Pinpoint the cell where the given text exists, returning its (x, y) midpoint coordinate. 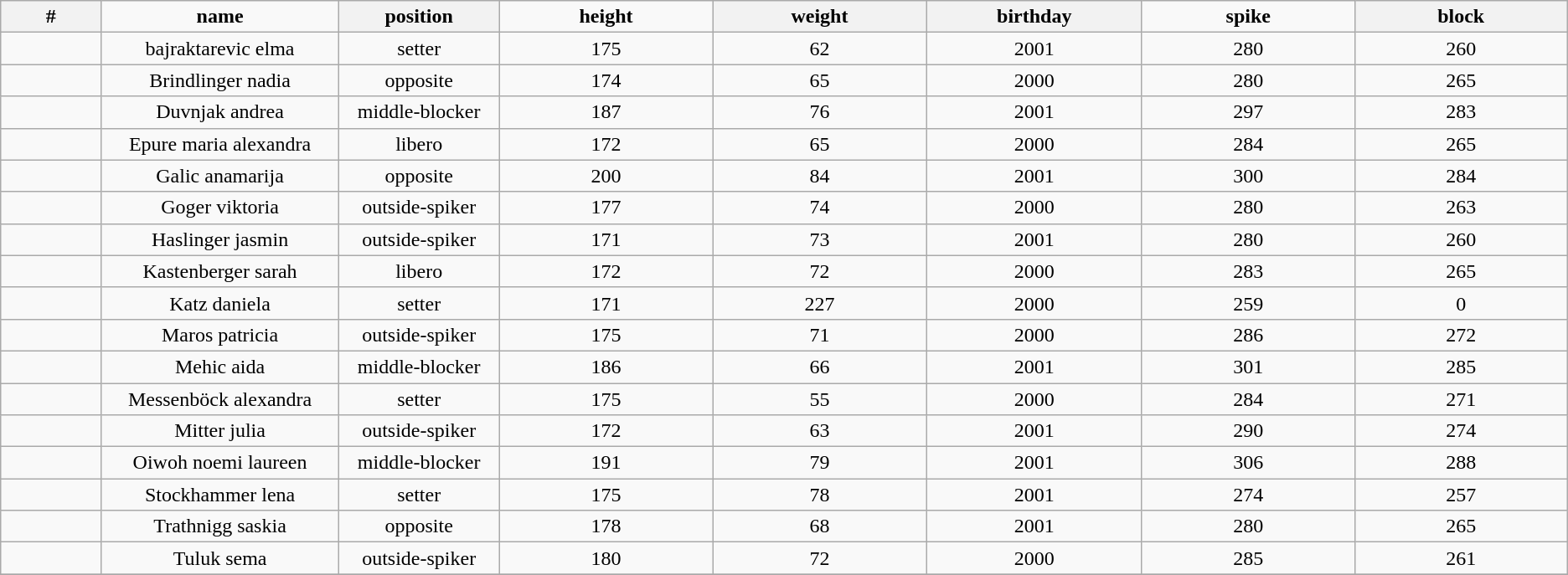
62 (819, 49)
180 (606, 558)
Oiwoh noemi laureen (219, 463)
bajraktarevic elma (219, 49)
Goger viktoria (219, 208)
257 (1461, 495)
306 (1248, 463)
78 (819, 495)
Epure maria alexandra (219, 144)
55 (819, 399)
290 (1248, 431)
Brindlinger nadia (219, 80)
Tuluk sema (219, 558)
# (51, 17)
191 (606, 463)
position (419, 17)
71 (819, 335)
271 (1461, 399)
186 (606, 367)
66 (819, 367)
birthday (1034, 17)
73 (819, 239)
Mehic aida (219, 367)
Katz daniela (219, 303)
Galic anamarija (219, 176)
288 (1461, 463)
Haslinger jasmin (219, 239)
79 (819, 463)
301 (1248, 367)
Duvnjak andrea (219, 112)
Maros patricia (219, 335)
0 (1461, 303)
286 (1248, 335)
Messenböck alexandra (219, 399)
178 (606, 526)
block (1461, 17)
Kastenberger sarah (219, 271)
84 (819, 176)
261 (1461, 558)
76 (819, 112)
height (606, 17)
74 (819, 208)
259 (1248, 303)
68 (819, 526)
spike (1248, 17)
Mitter julia (219, 431)
Trathnigg saskia (219, 526)
weight (819, 17)
297 (1248, 112)
174 (606, 80)
63 (819, 431)
187 (606, 112)
300 (1248, 176)
272 (1461, 335)
Stockhammer lena (219, 495)
263 (1461, 208)
name (219, 17)
227 (819, 303)
200 (606, 176)
177 (606, 208)
